Return (x, y) of the center of cell containing provided text 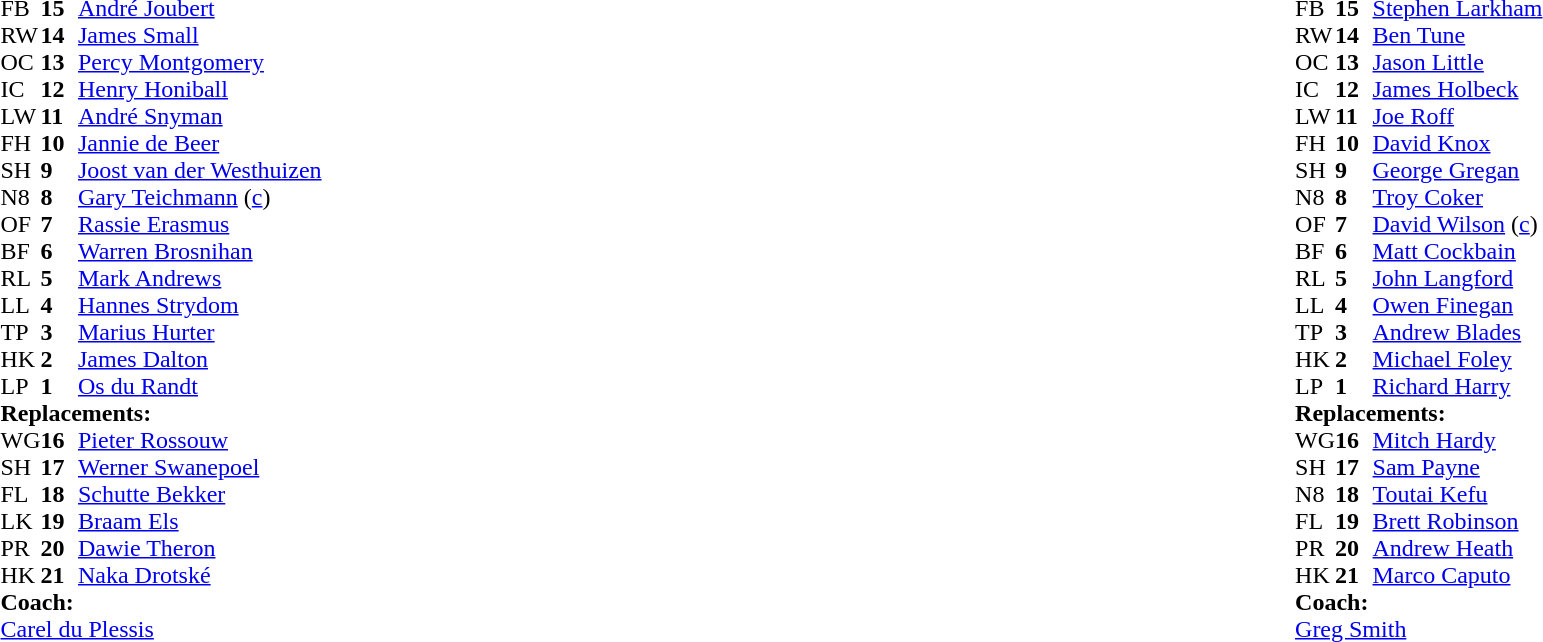
Marco Caputo (1458, 576)
Joost van der Westhuizen (200, 170)
Matt Cockbain (1458, 252)
Henry Honiball (200, 90)
Sam Payne (1458, 468)
Hannes Strydom (200, 306)
Jason Little (1458, 62)
Ben Tune (1458, 36)
André Snyman (200, 116)
George Gregan (1458, 170)
Andrew Heath (1458, 548)
LK (20, 522)
Schutte Bekker (200, 494)
John Langford (1458, 278)
Warren Brosnihan (200, 252)
Pieter Rossouw (200, 440)
Naka Drotské (200, 576)
Gary Teichmann (c) (200, 198)
James Dalton (200, 360)
David Wilson (c) (1458, 224)
Marius Hurter (200, 332)
Werner Swanepoel (200, 468)
Jannie de Beer (200, 144)
Richard Harry (1458, 386)
Mitch Hardy (1458, 440)
Os du Randt (200, 386)
Mark Andrews (200, 278)
Toutai Kefu (1458, 494)
David Knox (1458, 144)
Andrew Blades (1458, 332)
Michael Foley (1458, 360)
James Holbeck (1458, 90)
Joe Roff (1458, 116)
Dawie Theron (200, 548)
Owen Finegan (1458, 306)
Brett Robinson (1458, 522)
Troy Coker (1458, 198)
Percy Montgomery (200, 62)
Rassie Erasmus (200, 224)
Braam Els (200, 522)
James Small (200, 36)
